Output the [x, y] coordinate of the center of the cell containing the given text.  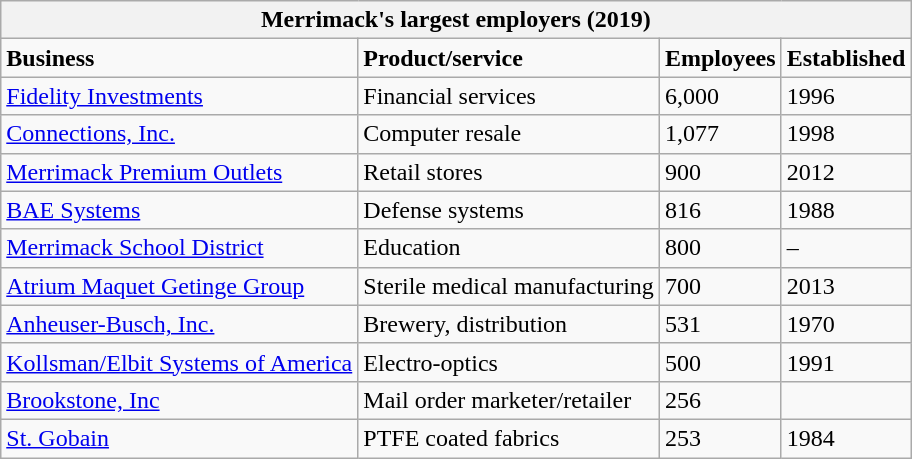
– [846, 248]
Computer resale [509, 134]
Education [509, 248]
2013 [846, 286]
Sterile medical manufacturing [509, 286]
1988 [846, 210]
Product/service [509, 58]
1991 [846, 362]
Retail stores [509, 172]
1998 [846, 134]
Business [180, 58]
Merrimack's largest employers (2019) [456, 20]
Fidelity Investments [180, 96]
Anheuser-Busch, Inc. [180, 324]
Merrimack School District [180, 248]
1970 [846, 324]
Atrium Maquet Getinge Group [180, 286]
Electro-optics [509, 362]
Kollsman/Elbit Systems of America [180, 362]
256 [720, 400]
531 [720, 324]
6,000 [720, 96]
PTFE coated fabrics [509, 438]
BAE Systems [180, 210]
Brewery, distribution [509, 324]
St. Gobain [180, 438]
Connections, Inc. [180, 134]
Merrimack Premium Outlets [180, 172]
1996 [846, 96]
Established [846, 58]
700 [720, 286]
816 [720, 210]
Financial services [509, 96]
800 [720, 248]
Brookstone, Inc [180, 400]
900 [720, 172]
2012 [846, 172]
Defense systems [509, 210]
Mail order marketer/retailer [509, 400]
253 [720, 438]
1,077 [720, 134]
1984 [846, 438]
Employees [720, 58]
500 [720, 362]
